Search for the cell housing the specified text and yield its (x, y) center coordinate. 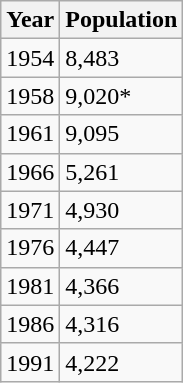
4,930 (122, 210)
1986 (30, 324)
9,020* (122, 96)
1981 (30, 286)
1954 (30, 58)
4,222 (122, 362)
Population (122, 20)
1991 (30, 362)
1966 (30, 172)
8,483 (122, 58)
1958 (30, 96)
4,447 (122, 248)
9,095 (122, 134)
1961 (30, 134)
Year (30, 20)
4,316 (122, 324)
1971 (30, 210)
4,366 (122, 286)
1976 (30, 248)
5,261 (122, 172)
